Detect which cell encompasses the target text, then output its [X, Y] center coordinate. 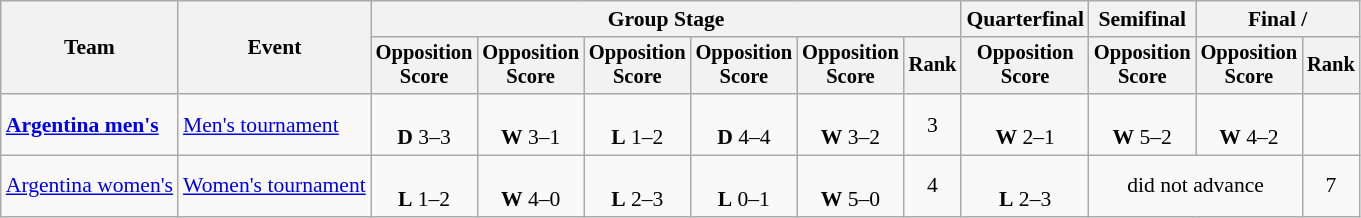
W 2–1 [1025, 124]
L 0–1 [744, 186]
3 [933, 124]
W 3–2 [850, 124]
D 3–3 [424, 124]
7 [1331, 186]
Semifinal [1142, 19]
Group Stage [666, 19]
D 4–4 [744, 124]
W 4–2 [1250, 124]
W 3–1 [530, 124]
Event [274, 48]
4 [933, 186]
W 5–0 [850, 186]
Final / [1278, 19]
Team [90, 48]
Women's tournament [274, 186]
Argentina men's [90, 124]
Men's tournament [274, 124]
Quarterfinal [1025, 19]
W 5–2 [1142, 124]
W 4–0 [530, 186]
did not advance [1196, 186]
Argentina women's [90, 186]
